Provide the (x, y) coordinate of the cell's center where the given text is located.  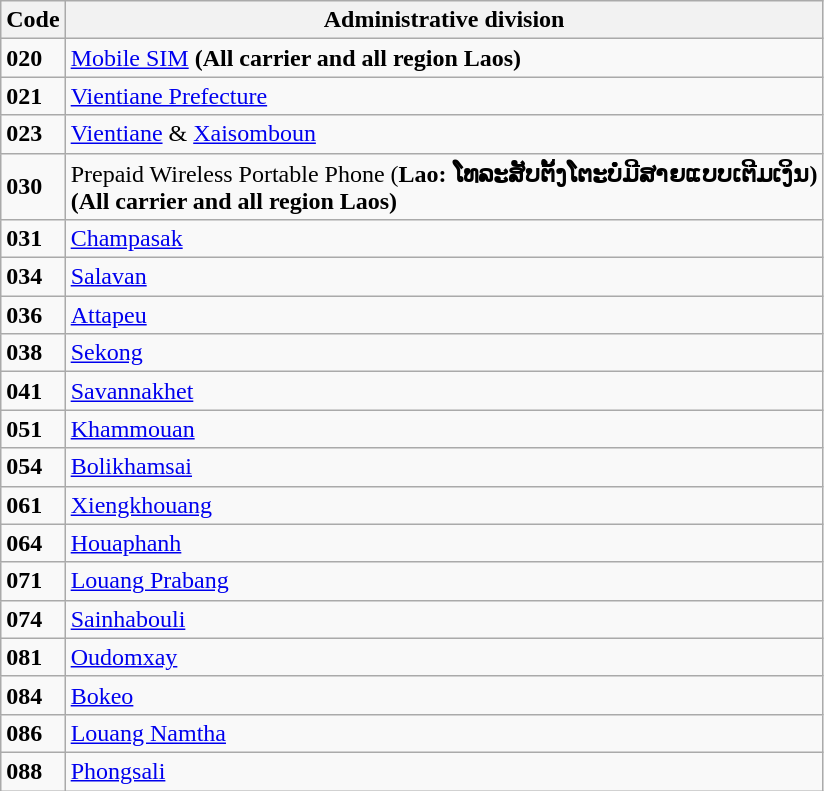
Louang Prabang (444, 581)
023 (33, 134)
086 (33, 733)
031 (33, 239)
041 (33, 391)
020 (33, 58)
Bokeo (444, 695)
Sainhabouli (444, 619)
084 (33, 695)
Bolikhamsai (444, 467)
Sekong (444, 353)
Attapeu (444, 315)
Khammouan (444, 429)
Vientiane Prefecture (444, 96)
Administrative division (444, 20)
061 (33, 505)
064 (33, 543)
Mobile SIM (All carrier and all region Laos) (444, 58)
088 (33, 771)
Champasak (444, 239)
030 (33, 186)
054 (33, 467)
Oudomxay (444, 657)
Houaphanh (444, 543)
Salavan (444, 277)
081 (33, 657)
Xiengkhouang (444, 505)
071 (33, 581)
038 (33, 353)
051 (33, 429)
036 (33, 315)
021 (33, 96)
Prepaid Wireless Portable Phone (Lao: ໂທລະສັບຕັ້ງໂຕະບໍ່ມີສາຍແບບເຕີມເງິນ)(All carrier and all region Laos) (444, 186)
034 (33, 277)
Code (33, 20)
074 (33, 619)
Phongsali (444, 771)
Vientiane & Xaisomboun (444, 134)
Savannakhet (444, 391)
Louang Namtha (444, 733)
